Extract the [X, Y] coordinate from the center of the cell holding the provided text.  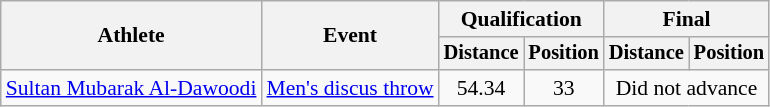
Did not advance [686, 88]
54.34 [482, 88]
Event [350, 36]
Men's discus throw [350, 88]
33 [564, 88]
Qualification [522, 19]
Athlete [132, 36]
Final [686, 19]
Sultan Mubarak Al-Dawoodi [132, 88]
